Determine the [X, Y] coordinate at the center of the cell enclosing the given text.  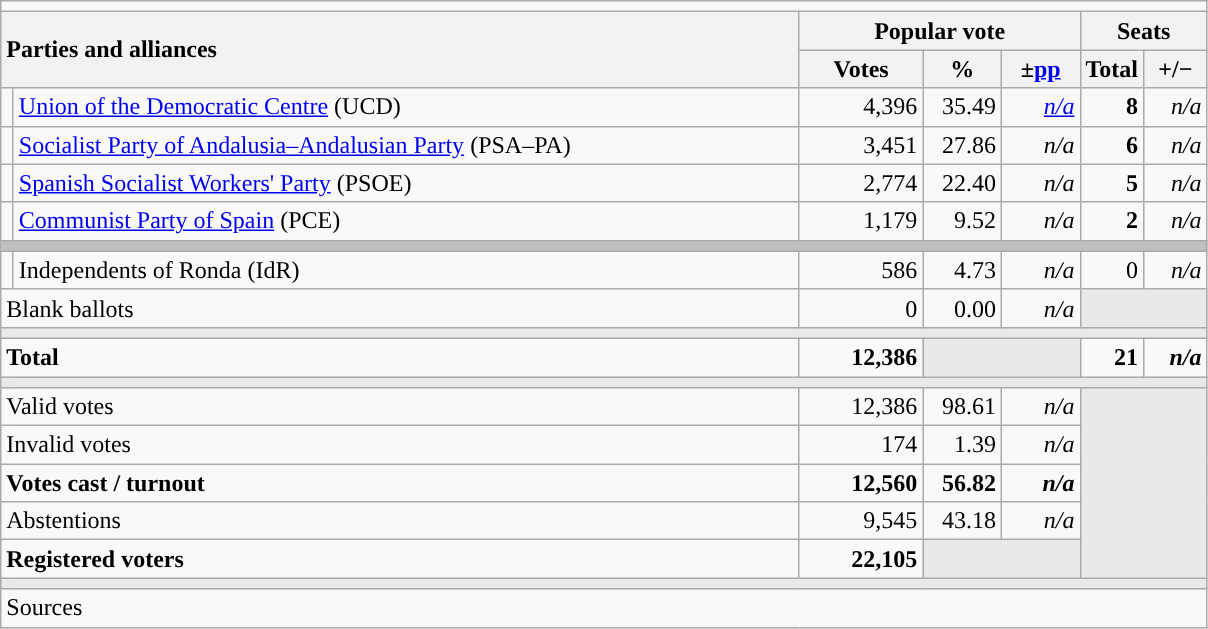
Spanish Socialist Workers' Party (PSOE) [406, 183]
43.18 [962, 521]
1.39 [962, 445]
12,560 [861, 483]
Registered voters [400, 559]
Independents of Ronda (IdR) [406, 270]
Votes cast / turnout [400, 483]
+/− [1176, 69]
4.73 [962, 270]
8 [1112, 107]
6 [1112, 145]
±pp [1040, 69]
21 [1112, 357]
Popular vote [940, 31]
3,451 [861, 145]
Votes [861, 69]
22,105 [861, 559]
0.00 [962, 308]
Abstentions [400, 521]
Blank ballots [400, 308]
Invalid votes [400, 445]
586 [861, 270]
27.86 [962, 145]
9,545 [861, 521]
174 [861, 445]
9.52 [962, 221]
Parties and alliances [400, 50]
Valid votes [400, 407]
2 [1112, 221]
98.61 [962, 407]
35.49 [962, 107]
1,179 [861, 221]
5 [1112, 183]
Seats [1144, 31]
Union of the Democratic Centre (UCD) [406, 107]
22.40 [962, 183]
56.82 [962, 483]
2,774 [861, 183]
4,396 [861, 107]
Communist Party of Spain (PCE) [406, 221]
% [962, 69]
Sources [604, 608]
Socialist Party of Andalusia–Andalusian Party (PSA–PA) [406, 145]
